Provide the [X, Y] coordinate of the cell's center where the given text is located.  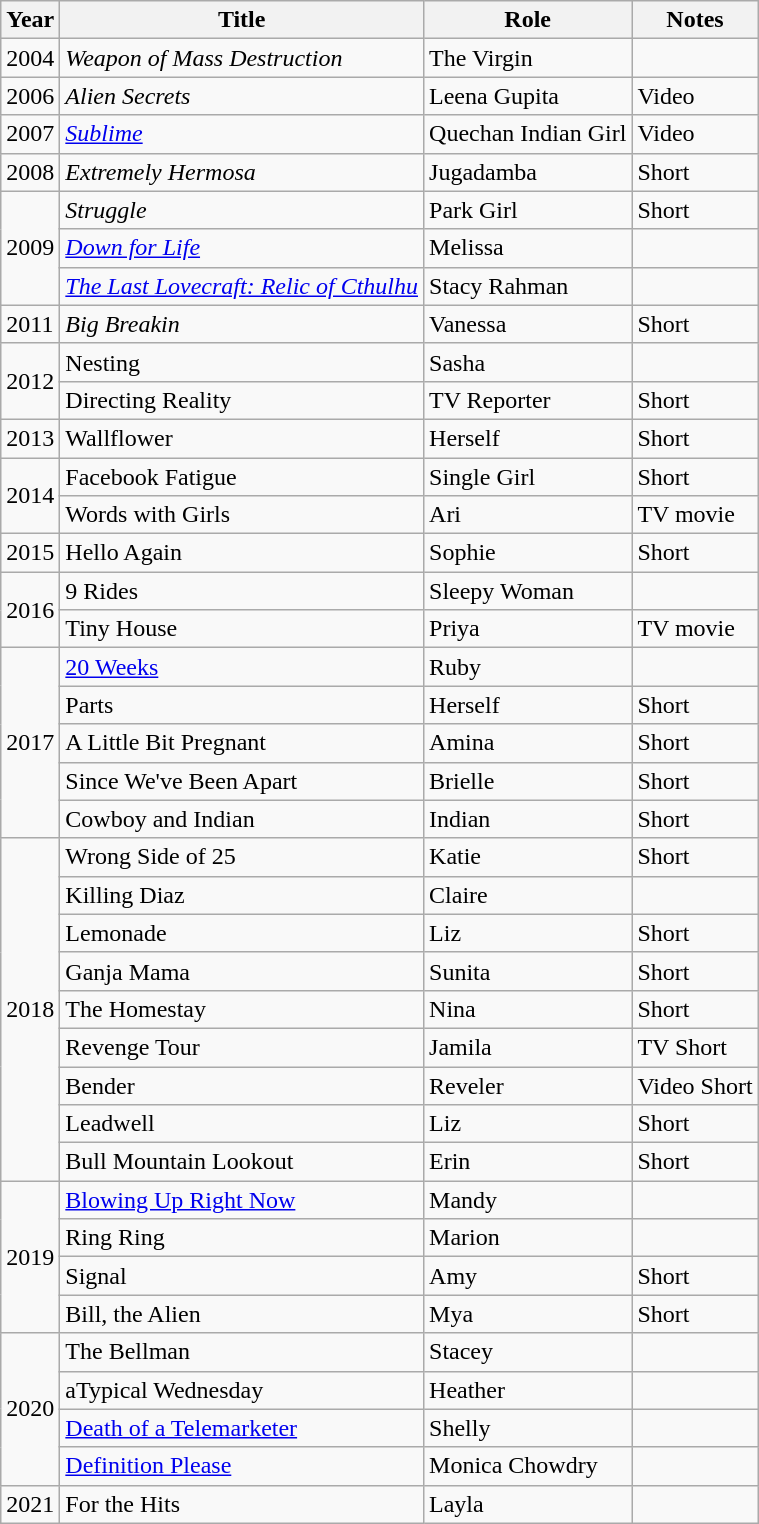
Ring Ring [242, 1238]
2009 [30, 248]
Single Girl [528, 477]
Sunita [528, 971]
Erin [528, 1162]
Reveler [528, 1085]
2021 [30, 1504]
Down for Life [242, 248]
2018 [30, 1010]
Parts [242, 705]
Jugadamba [528, 172]
2019 [30, 1257]
Since We've Been Apart [242, 781]
Ruby [528, 667]
Hello Again [242, 553]
Sasha [528, 362]
2014 [30, 496]
Notes [695, 20]
Leadwell [242, 1124]
Big Breakin [242, 324]
Blowing Up Right Now [242, 1200]
Nina [528, 1009]
Stacy Rahman [528, 286]
Facebook Fatigue [242, 477]
Death of a Telemarketer [242, 1428]
Priya [528, 629]
Wallflower [242, 438]
Vanessa [528, 324]
2012 [30, 381]
aTypical Wednesday [242, 1390]
Definition Please [242, 1466]
Mandy [528, 1200]
Ari [528, 515]
Nesting [242, 362]
Melissa [528, 248]
Weapon of Mass Destruction [242, 58]
Ganja Mama [242, 971]
Wrong Side of 25 [242, 857]
Brielle [528, 781]
Bull Mountain Lookout [242, 1162]
Park Girl [528, 210]
Extremely Hermosa [242, 172]
Alien Secrets [242, 96]
2006 [30, 96]
Sublime [242, 134]
Sophie [528, 553]
Marion [528, 1238]
Bender [242, 1085]
Layla [528, 1504]
Bill, the Alien [242, 1314]
Title [242, 20]
Directing Reality [242, 400]
Stacey [528, 1352]
Signal [242, 1276]
2020 [30, 1409]
Amina [528, 743]
TV Short [695, 1047]
Mya [528, 1314]
2016 [30, 610]
2004 [30, 58]
20 Weeks [242, 667]
2008 [30, 172]
Heather [528, 1390]
Words with Girls [242, 515]
The Homestay [242, 1009]
Claire [528, 895]
The Bellman [242, 1352]
Quechan Indian Girl [528, 134]
2011 [30, 324]
Cowboy and Indian [242, 819]
Role [528, 20]
Year [30, 20]
Jamila [528, 1047]
2015 [30, 553]
Katie [528, 857]
Revenge Tour [242, 1047]
9 Rides [242, 591]
The Last Lovecraft: Relic of Cthulhu [242, 286]
Video Short [695, 1085]
For the Hits [242, 1504]
2017 [30, 743]
The Virgin [528, 58]
2007 [30, 134]
Lemonade [242, 933]
A Little Bit Pregnant [242, 743]
Leena Gupita [528, 96]
Killing Diaz [242, 895]
2013 [30, 438]
Shelly [528, 1428]
Indian [528, 819]
Monica Chowdry [528, 1466]
Tiny House [242, 629]
TV Reporter [528, 400]
Amy [528, 1276]
Struggle [242, 210]
Sleepy Woman [528, 591]
